Return the (x, y) coordinate for the center point of the cell that contains the specified text.  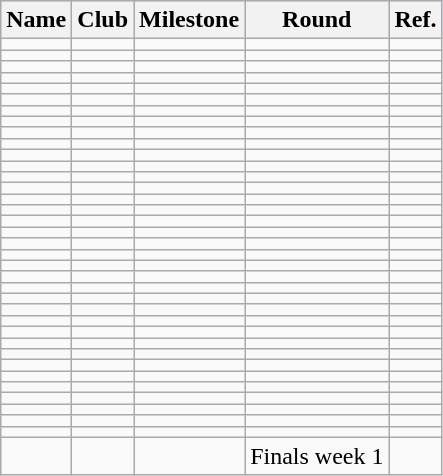
Club (103, 20)
Ref. (416, 20)
Milestone (190, 20)
Finals week 1 (317, 456)
Name (36, 20)
Round (317, 20)
